From the cell containing the given text, extract its center point as [X, Y] coordinate. 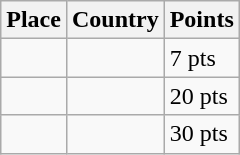
7 pts [202, 58]
20 pts [202, 96]
30 pts [202, 134]
Country [115, 20]
Points [202, 20]
Place [34, 20]
